Return the (X, Y) coordinate for the center point of the cell that contains the specified text.  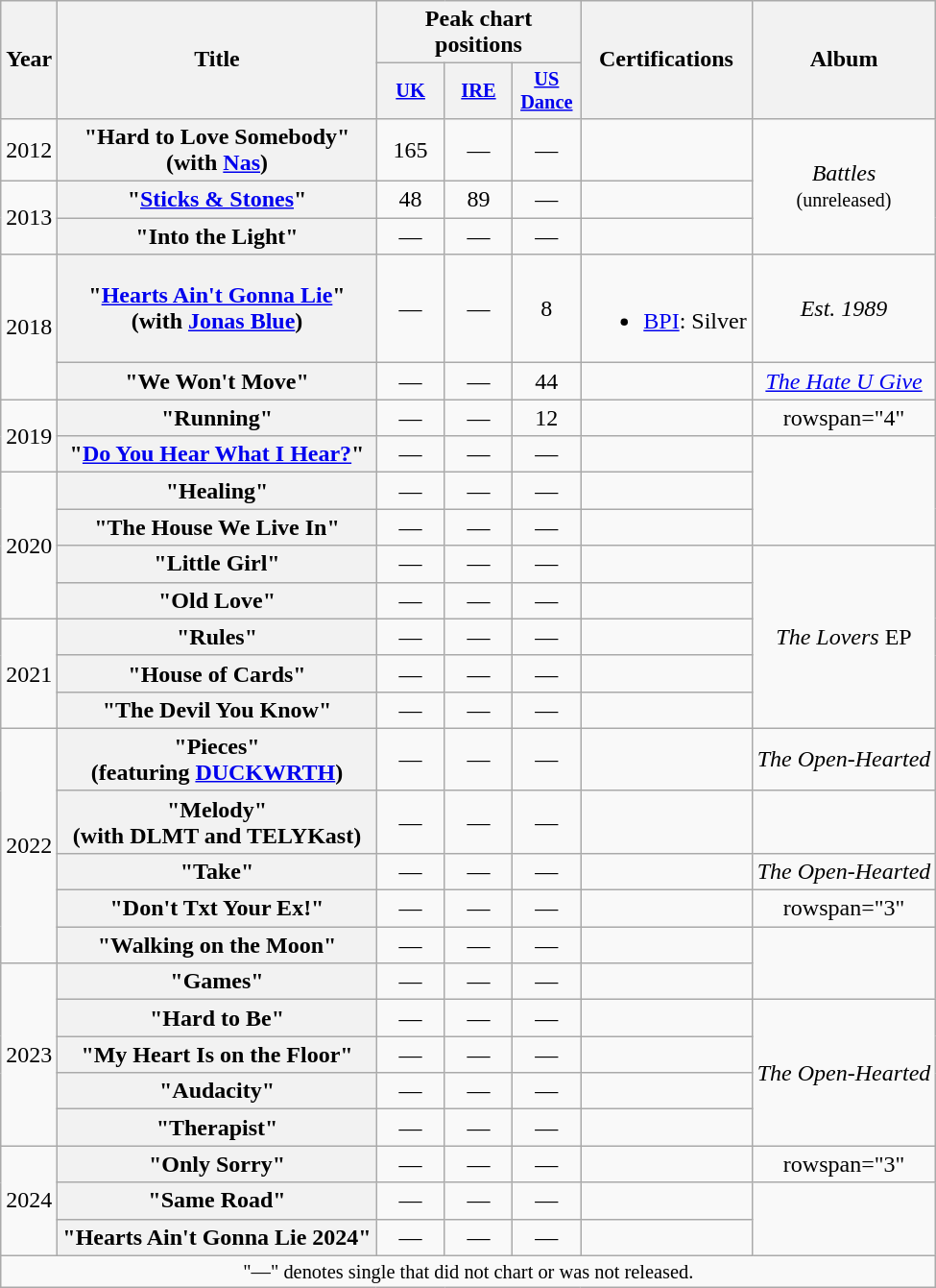
"House of Cards" (217, 673)
rowspan="4" (844, 418)
The Lovers EP (844, 637)
Peak chart positions (478, 33)
44 (547, 381)
Battles(unreleased) (844, 186)
"Audacity" (217, 1091)
2024 (29, 1201)
"Hearts Ain't Gonna Lie 2024" (217, 1237)
"My Heart Is on the Floor" (217, 1055)
"Melody"(with DLMT and TELYKast) (217, 822)
Album (844, 60)
12 (547, 418)
"Games" (217, 982)
2023 (29, 1055)
"Healing" (217, 491)
Year (29, 60)
The Hate U Give (844, 381)
48 (411, 200)
"Hearts Ain't Gonna Lie"(with Jonas Blue) (217, 309)
2021 (29, 673)
2019 (29, 436)
"We Won't Move" (217, 381)
"Only Sorry" (217, 1164)
"Same Road" (217, 1201)
165 (411, 150)
2020 (29, 546)
"Little Girl" (217, 564)
"Therapist" (217, 1128)
"Take" (217, 871)
2013 (29, 218)
"Old Love" (217, 600)
89 (478, 200)
UK (411, 91)
Title (217, 60)
2012 (29, 150)
"The Devil You Know" (217, 710)
"Running" (217, 418)
2018 (29, 327)
"Pieces"(featuring DUCKWRTH) (217, 759)
"Don't Txt Your Ex!" (217, 909)
Certifications (666, 60)
"Into the Light" (217, 236)
"Hard to Be" (217, 1018)
"Do You Hear What I Hear?" (217, 454)
IRE (478, 91)
"The House We Live In" (217, 527)
USDance (547, 91)
Est. 1989 (844, 309)
"Sticks & Stones" (217, 200)
"—" denotes single that did not chart or was not released. (468, 1272)
"Hard to Love Somebody"(with Nas) (217, 150)
8 (547, 309)
"Rules" (217, 637)
BPI: Silver (666, 309)
"Walking on the Moon" (217, 945)
2022 (29, 845)
